Scan for the cell matching the given text and deliver its [x, y] coordinate at center. 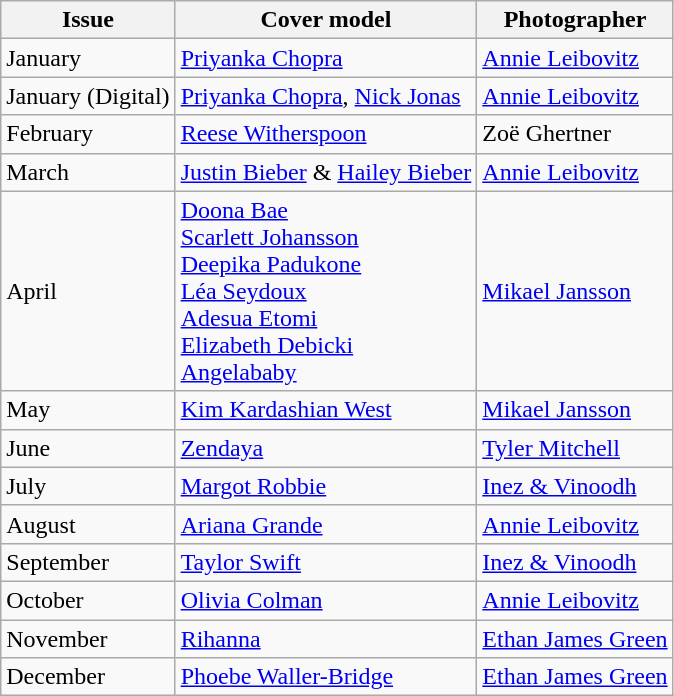
Priyanka Chopra [326, 58]
April [88, 291]
Rihanna [326, 639]
October [88, 600]
Taylor Swift [326, 562]
Zendaya [326, 448]
Margot Robbie [326, 486]
May [88, 410]
Issue [88, 20]
January (Digital) [88, 96]
Reese Witherspoon [326, 134]
Olivia Colman [326, 600]
Cover model [326, 20]
Priyanka Chopra, Nick Jonas [326, 96]
Ariana Grande [326, 524]
June [88, 448]
November [88, 639]
September [88, 562]
February [88, 134]
January [88, 58]
Justin Bieber & Hailey Bieber [326, 172]
July [88, 486]
Kim Kardashian West [326, 410]
Phoebe Waller-Bridge [326, 677]
Zoë Ghertner [575, 134]
December [88, 677]
Photographer [575, 20]
August [88, 524]
March [88, 172]
Doona BaeScarlett JohanssonDeepika PadukoneLéa SeydouxAdesua EtomiElizabeth DebickiAngelababy [326, 291]
Tyler Mitchell [575, 448]
